Detect which cell encompasses the target text, then output its [x, y] center coordinate. 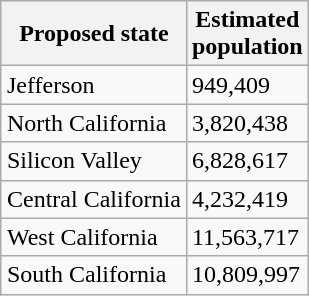
3,820,438 [247, 123]
949,409 [247, 85]
4,232,419 [247, 199]
11,563,717 [247, 237]
North California [94, 123]
Proposed state [94, 34]
6,828,617 [247, 161]
Estimated population [247, 34]
Central California [94, 199]
West California [94, 237]
Silicon Valley [94, 161]
10,809,997 [247, 275]
Jefferson [94, 85]
South California [94, 275]
